From the cell containing the given text, extract its center point as (x, y) coordinate. 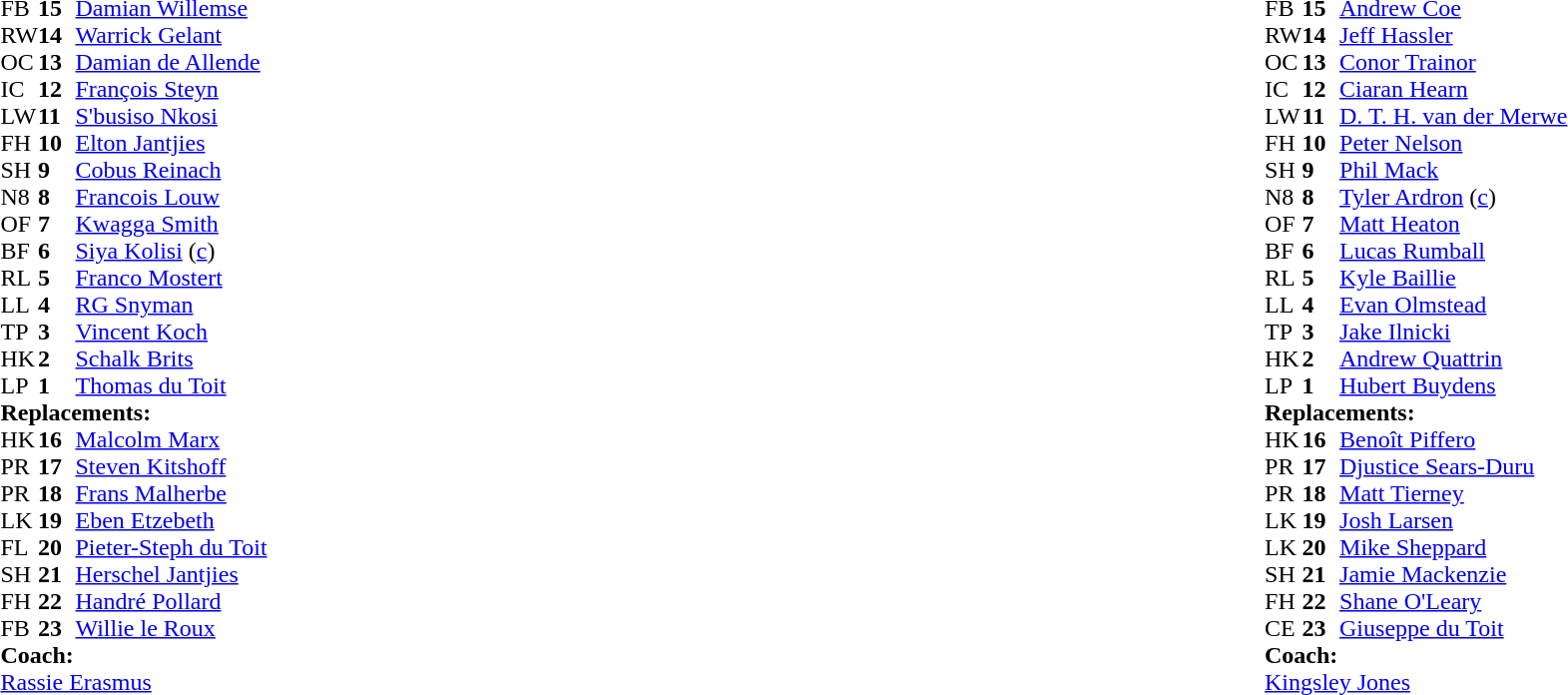
Josh Larsen (1453, 521)
Peter Nelson (1453, 144)
Djustice Sears-Duru (1453, 467)
Evan Olmstead (1453, 306)
Franco Mostert (172, 278)
Steven Kitshoff (172, 467)
Jake Ilnicki (1453, 332)
François Steyn (172, 90)
RG Snyman (172, 306)
Jeff Hassler (1453, 36)
S'busiso Nkosi (172, 116)
Warrick Gelant (172, 36)
Eben Etzebeth (172, 521)
Giuseppe du Toit (1453, 629)
Ciaran Hearn (1453, 90)
CE (1284, 629)
Thomas du Toit (172, 385)
Vincent Koch (172, 332)
Willie le Roux (172, 629)
Herschel Jantjies (172, 575)
Hubert Buydens (1453, 385)
Lucas Rumball (1453, 252)
Damian de Allende (172, 62)
FL (19, 547)
Frans Malherbe (172, 493)
Malcolm Marx (172, 439)
Shane O'Leary (1453, 601)
Francois Louw (172, 198)
Phil Mack (1453, 170)
Schalk Brits (172, 359)
Pieter-Steph du Toit (172, 547)
Benoît Piffero (1453, 439)
FB (19, 629)
Matt Heaton (1453, 224)
Cobus Reinach (172, 170)
Jamie Mackenzie (1453, 575)
Tyler Ardron (c) (1453, 198)
Mike Sheppard (1453, 547)
Andrew Quattrin (1453, 359)
Elton Jantjies (172, 144)
Kyle Baillie (1453, 278)
Matt Tierney (1453, 493)
D. T. H. van der Merwe (1453, 116)
Conor Trainor (1453, 62)
Kwagga Smith (172, 224)
Handré Pollard (172, 601)
Siya Kolisi (c) (172, 252)
